Find where the given text appears and provide that cell's center as [X, Y] coordinate. 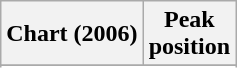
Peakposition [189, 34]
Chart (2006) [72, 34]
